Scan for the cell matching the given text and deliver its (X, Y) coordinate at center. 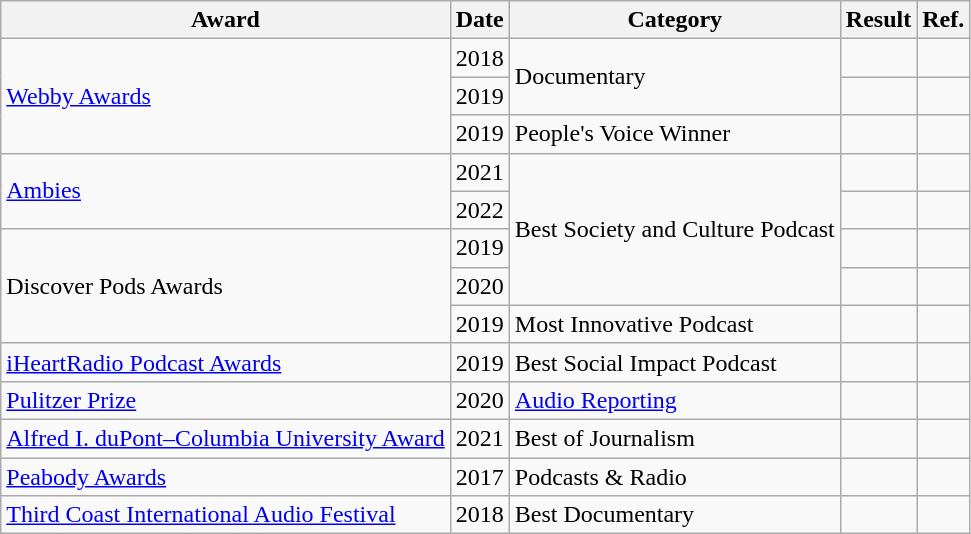
Most Innovative Podcast (674, 324)
iHeartRadio Podcast Awards (226, 362)
2022 (480, 210)
Third Coast International Audio Festival (226, 515)
Discover Pods Awards (226, 286)
Category (674, 20)
Podcasts & Radio (674, 477)
Date (480, 20)
People's Voice Winner (674, 134)
Alfred I. duPont–Columbia University Award (226, 438)
Best Social Impact Podcast (674, 362)
Ambies (226, 191)
Award (226, 20)
Ref. (944, 20)
Best Society and Culture Podcast (674, 229)
Best of Journalism (674, 438)
Documentary (674, 77)
Pulitzer Prize (226, 400)
Best Documentary (674, 515)
Peabody Awards (226, 477)
Audio Reporting (674, 400)
Webby Awards (226, 96)
2017 (480, 477)
Result (878, 20)
